Extract the [X, Y] coordinate from the center of the cell holding the provided text.  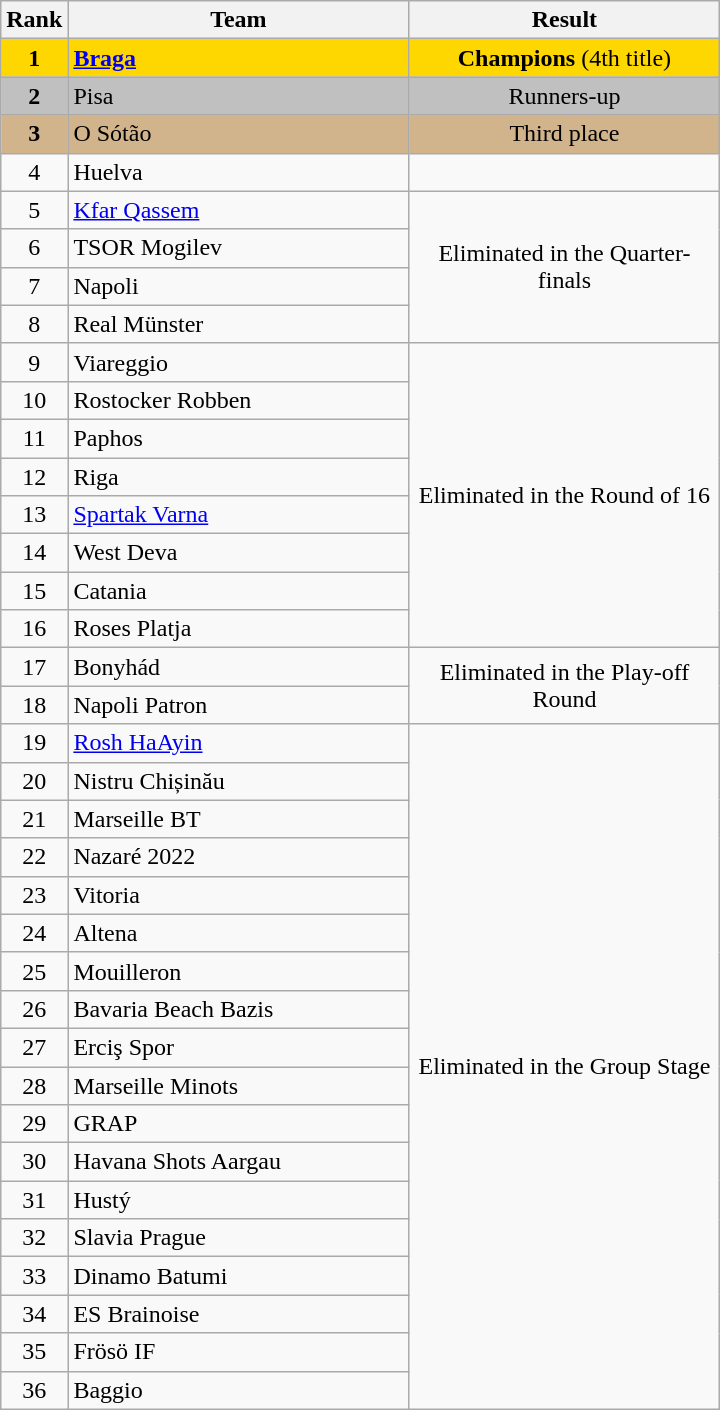
35 [34, 1352]
Nazaré 2022 [238, 857]
Real Münster [238, 324]
10 [34, 400]
15 [34, 591]
Slavia Prague [238, 1238]
Champions (4th title) [564, 58]
Rank [34, 20]
Team [238, 20]
2 [34, 96]
Viareggio [238, 362]
Hustý [238, 1200]
19 [34, 743]
17 [34, 667]
Eliminated in the Play-off Round [564, 686]
13 [34, 515]
Huelva [238, 172]
23 [34, 895]
Riga [238, 477]
25 [34, 971]
Roses Platja [238, 629]
Altena [238, 933]
GRAP [238, 1124]
Baggio [238, 1390]
Paphos [238, 438]
24 [34, 933]
12 [34, 477]
Kfar Qassem [238, 210]
32 [34, 1238]
Eliminated in the Quarter-finals [564, 267]
21 [34, 819]
Frösö IF [238, 1352]
11 [34, 438]
16 [34, 629]
31 [34, 1200]
34 [34, 1314]
Marseille Minots [238, 1085]
Nistru Chișinău [238, 781]
Braga [238, 58]
33 [34, 1276]
Eliminated in the Group Stage [564, 1066]
TSOR Mogilev [238, 248]
Eliminated in the Round of 16 [564, 495]
30 [34, 1162]
5 [34, 210]
Havana Shots Aargau [238, 1162]
7 [34, 286]
29 [34, 1124]
Bonyhád [238, 667]
Napoli [238, 286]
Third place [564, 134]
4 [34, 172]
Spartak Varna [238, 515]
Mouilleron [238, 971]
8 [34, 324]
Pisa [238, 96]
14 [34, 553]
28 [34, 1085]
18 [34, 705]
ES Brainoise [238, 1314]
Vitoria [238, 895]
Rostocker Robben [238, 400]
Bavaria Beach Bazis [238, 1009]
27 [34, 1047]
Napoli Patron [238, 705]
6 [34, 248]
26 [34, 1009]
Result [564, 20]
3 [34, 134]
West Deva [238, 553]
20 [34, 781]
22 [34, 857]
Marseille BT [238, 819]
1 [34, 58]
Rosh HaAyin [238, 743]
9 [34, 362]
O Sótão [238, 134]
Catania [238, 591]
Dinamo Batumi [238, 1276]
Erciş Spor [238, 1047]
Runners-up [564, 96]
36 [34, 1390]
